Search for the cell housing the specified text and yield its [X, Y] center coordinate. 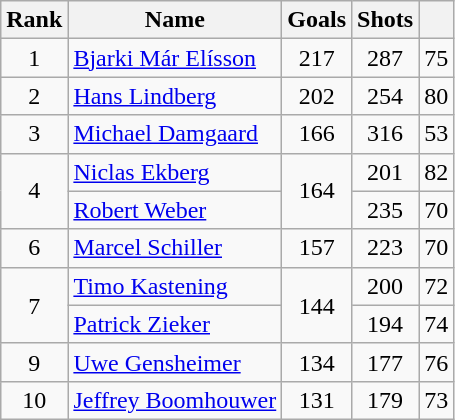
Patrick Zieker [175, 324]
177 [386, 362]
Niclas Ekberg [175, 172]
134 [317, 362]
80 [436, 96]
287 [386, 58]
2 [34, 96]
7 [34, 305]
74 [436, 324]
Jeffrey Boomhouwer [175, 400]
144 [317, 305]
254 [386, 96]
Rank [34, 20]
202 [317, 96]
316 [386, 134]
Goals [317, 20]
194 [386, 324]
3 [34, 134]
Bjarki Már Elísson [175, 58]
Timo Kastening [175, 286]
Robert Weber [175, 210]
179 [386, 400]
201 [386, 172]
73 [436, 400]
6 [34, 248]
82 [436, 172]
200 [386, 286]
223 [386, 248]
235 [386, 210]
131 [317, 400]
Marcel Schiller [175, 248]
217 [317, 58]
53 [436, 134]
72 [436, 286]
Shots [386, 20]
Michael Damgaard [175, 134]
166 [317, 134]
4 [34, 191]
Uwe Gensheimer [175, 362]
157 [317, 248]
Hans Lindberg [175, 96]
Name [175, 20]
10 [34, 400]
76 [436, 362]
75 [436, 58]
9 [34, 362]
1 [34, 58]
164 [317, 191]
